Return the [X, Y] coordinate for the center point of the cell that contains the specified text.  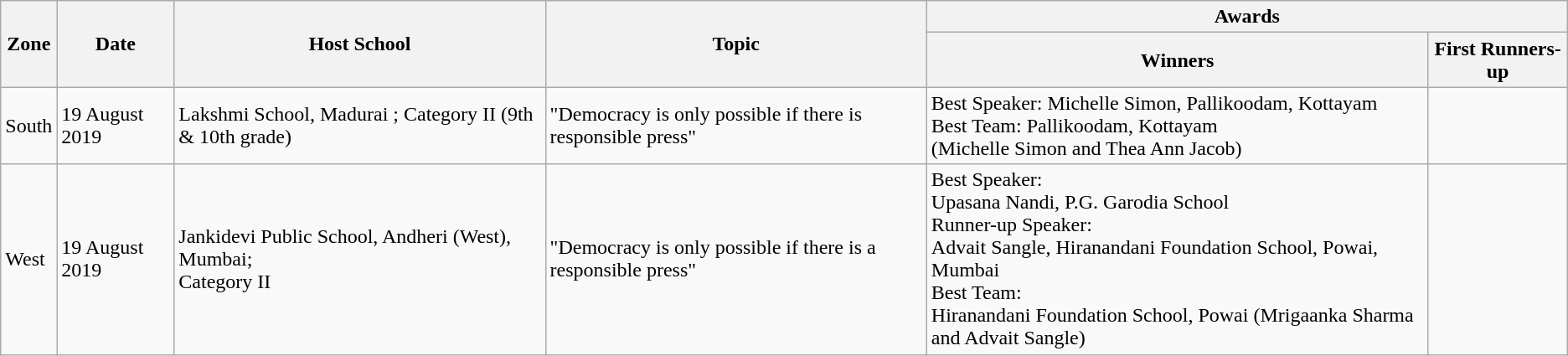
Awards [1246, 17]
"Democracy is only possible if there is a responsible press" [735, 260]
First Runners-up [1498, 60]
South [28, 126]
Lakshmi School, Madurai ; Category II (9th & 10th grade) [360, 126]
Winners [1178, 60]
Date [116, 44]
Host School [360, 44]
"Democracy is only possible if there is responsible press" [735, 126]
Topic [735, 44]
West [28, 260]
Zone [28, 44]
Best Speaker: Michelle Simon, Pallikoodam, KottayamBest Team: Pallikoodam, Kottayam(Michelle Simon and Thea Ann Jacob) [1178, 126]
Jankidevi Public School, Andheri (West), Mumbai;Category II [360, 260]
